Determine the [x, y] coordinate at the center of the cell enclosing the given text.  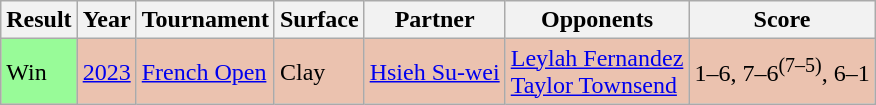
Leylah Fernandez Taylor Townsend [597, 72]
Hsieh Su-wei [434, 72]
French Open [205, 72]
1–6, 7–6(7–5), 6–1 [782, 72]
Clay [319, 72]
Result [39, 20]
Win [39, 72]
Opponents [597, 20]
Score [782, 20]
Partner [434, 20]
2023 [106, 72]
Surface [319, 20]
Tournament [205, 20]
Year [106, 20]
